From the cell containing the given text, extract its center point as [x, y] coordinate. 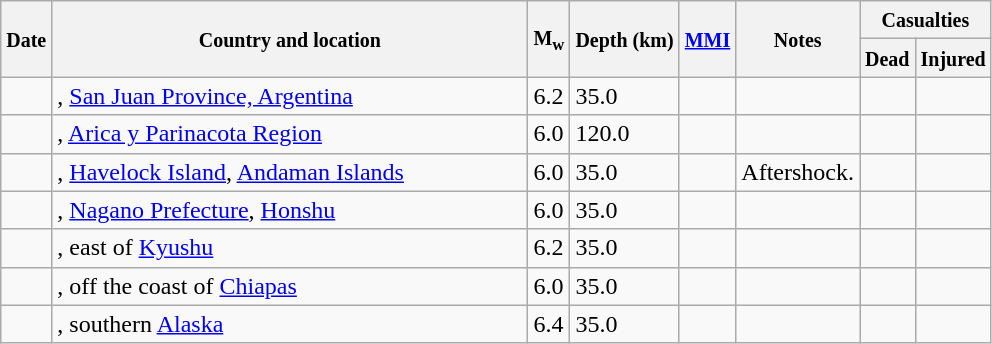
Injured [953, 58]
, San Juan Province, Argentina [290, 96]
6.4 [549, 324]
Country and location [290, 39]
, Arica y Parinacota Region [290, 134]
, off the coast of Chiapas [290, 286]
Depth (km) [624, 39]
Date [26, 39]
MMI [708, 39]
Notes [798, 39]
Dead [888, 58]
Mw [549, 39]
Aftershock. [798, 172]
, Nagano Prefecture, Honshu [290, 210]
Casualties [926, 20]
, Havelock Island, Andaman Islands [290, 172]
120.0 [624, 134]
, east of Kyushu [290, 248]
, southern Alaska [290, 324]
